Return (X, Y) of the center of cell containing provided text 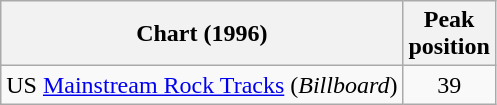
39 (449, 85)
Peakposition (449, 34)
Chart (1996) (202, 34)
US Mainstream Rock Tracks (Billboard) (202, 85)
